Locate the cell with the specified text and output its (x, y) center coordinate. 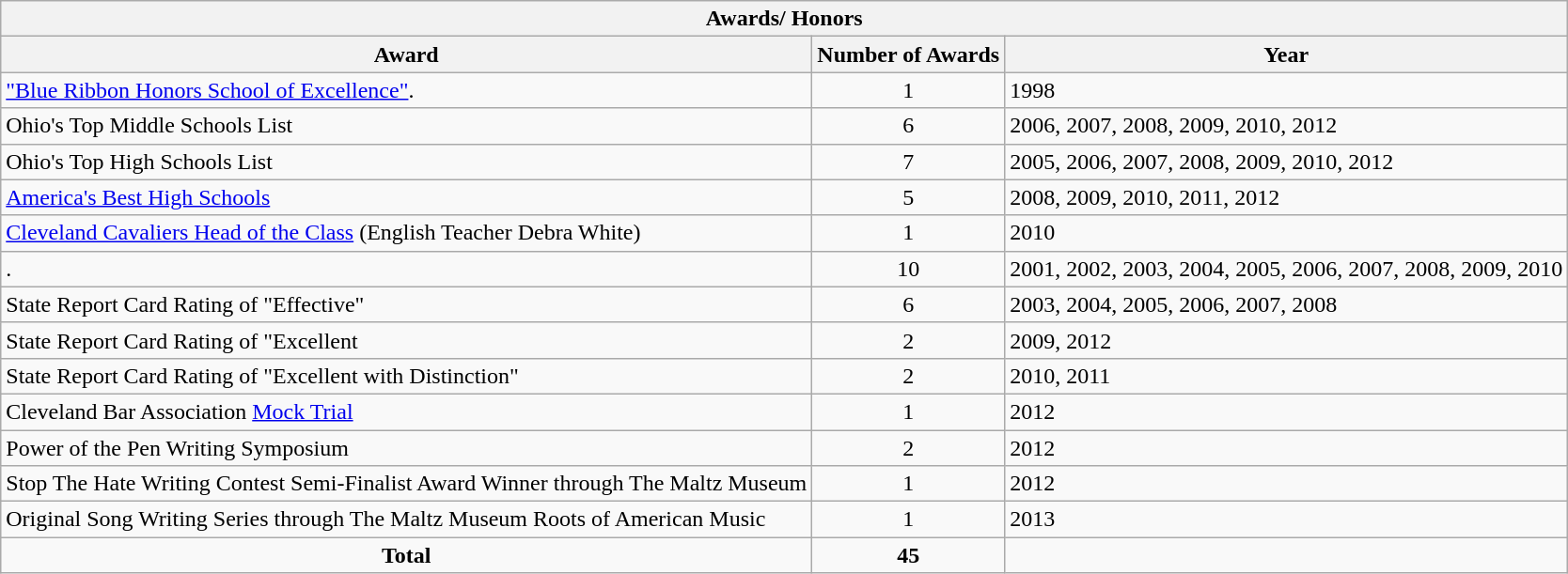
State Report Card Rating of "Effective" (406, 304)
7 (908, 162)
2005, 2006, 2007, 2008, 2009, 2010, 2012 (1286, 162)
2010, 2011 (1286, 376)
2009, 2012 (1286, 340)
5 (908, 197)
2001, 2002, 2003, 2004, 2005, 2006, 2007, 2008, 2009, 2010 (1286, 269)
45 (908, 555)
America's Best High Schools (406, 197)
Total (406, 555)
1998 (1286, 90)
Award (406, 54)
2003, 2004, 2005, 2006, 2007, 2008 (1286, 304)
Year (1286, 54)
10 (908, 269)
State Report Card Rating of "Excellent with Distinction" (406, 376)
Cleveland Cavaliers Head of the Class (English Teacher Debra White) (406, 233)
"Blue Ribbon Honors School of Excellence". (406, 90)
Number of Awards (908, 54)
Power of the Pen Writing Symposium (406, 448)
2006, 2007, 2008, 2009, 2010, 2012 (1286, 126)
Cleveland Bar Association Mock Trial (406, 411)
Ohio's Top High Schools List (406, 162)
Original Song Writing Series through The Maltz Museum Roots of American Music (406, 520)
2008, 2009, 2010, 2011, 2012 (1286, 197)
2013 (1286, 520)
Ohio's Top Middle Schools List (406, 126)
Stop The Hate Writing Contest Semi-Finalist Award Winner through The Maltz Museum (406, 484)
2010 (1286, 233)
State Report Card Rating of "Excellent (406, 340)
. (406, 269)
Awards/ Honors (784, 19)
